Search for the cell housing the specified text and yield its (X, Y) center coordinate. 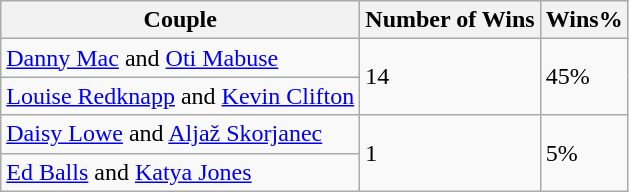
Louise Redknapp and Kevin Clifton (180, 96)
Number of Wins (450, 20)
Couple (180, 20)
45% (584, 77)
1 (450, 153)
5% (584, 153)
14 (450, 77)
Ed Balls and Katya Jones (180, 172)
Wins% (584, 20)
Danny Mac and Oti Mabuse (180, 58)
Daisy Lowe and Aljaž Skorjanec (180, 134)
